Find where the given text appears and provide that cell's center as (X, Y) coordinate. 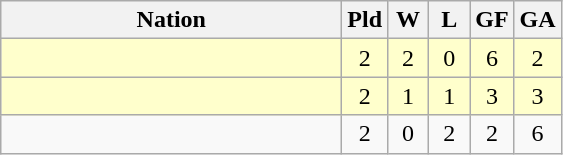
GA (538, 20)
Pld (365, 20)
W (408, 20)
GF (492, 20)
L (450, 20)
Nation (172, 20)
